From the cell containing the given text, extract its center point as [x, y] coordinate. 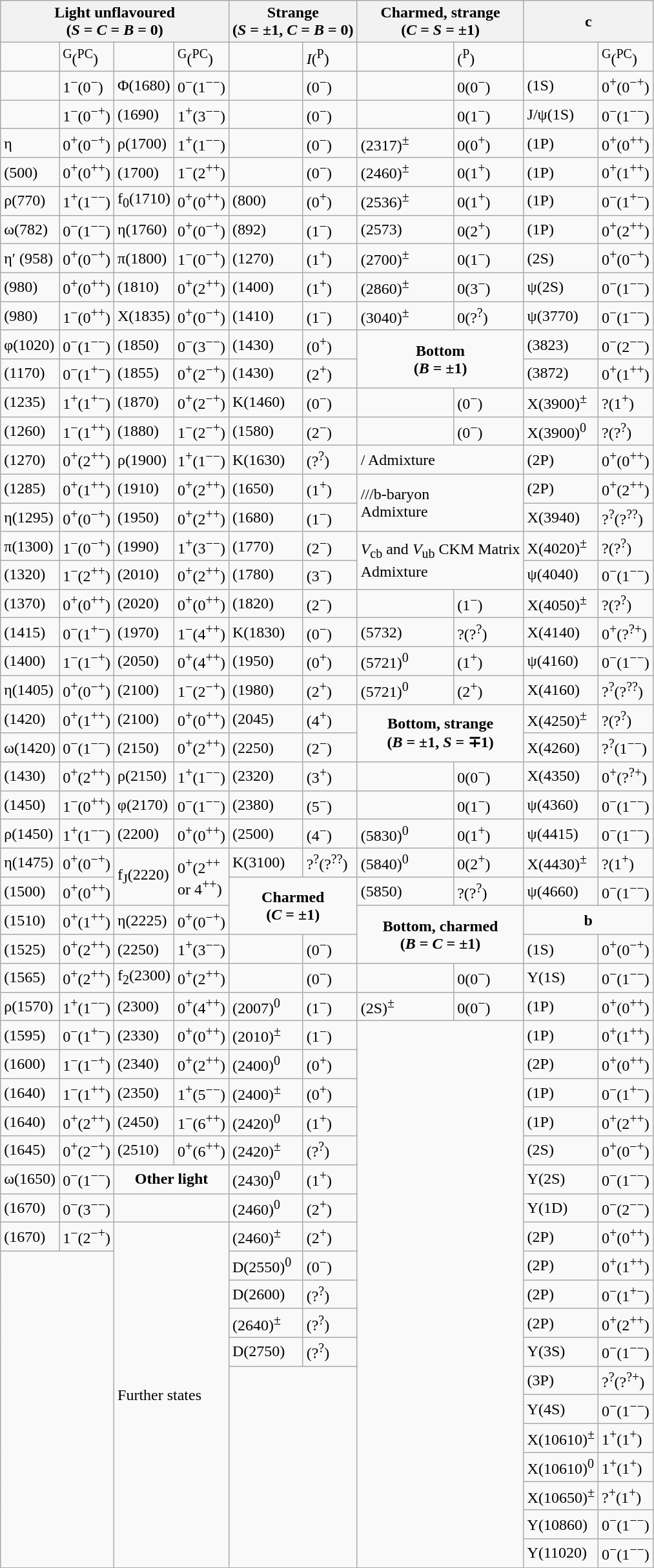
(4+) [330, 719]
ψ(4415) [560, 834]
(1690) [145, 115]
ψ(4660) [560, 891]
(2300) [145, 1006]
ψ(4160) [560, 661]
Further states [172, 1395]
(2150) [145, 748]
η(1475) [30, 863]
(1870) [145, 402]
0+(2++or 4++) [201, 877]
0(0+) [489, 143]
1−(4++) [201, 633]
I(P) [330, 57]
(2050) [145, 661]
(2573) [405, 230]
ρ(1570) [30, 1006]
(2420)0 [266, 1121]
(2510) [145, 1151]
(1600) [30, 1064]
Charmed(C = ±1) [293, 905]
(1650) [266, 488]
(2350) [145, 1093]
1−(6++) [201, 1121]
(1450) [30, 805]
?+(1+) [625, 1496]
(2380) [266, 805]
Vcb and Vub CKM MatrixAdmixture [440, 561]
Bottom, strange(B = ±1, S = ∓1) [440, 734]
(2460)0 [266, 1208]
(3040)± [405, 316]
ψ(3770) [560, 316]
ψ(2S) [560, 287]
(1770) [266, 546]
X(10610)± [560, 1438]
(3823) [560, 345]
(3+) [330, 776]
ρ(2150) [145, 776]
(800) [266, 201]
Υ(10860) [560, 1524]
J/ψ(1S) [560, 115]
K(1630) [266, 460]
(2340) [145, 1064]
K(3100) [266, 863]
(1700) [145, 172]
0(??) [489, 316]
(1580) [266, 431]
Other light [172, 1179]
X(4020)± [560, 546]
X(1835) [145, 316]
(2330) [145, 1036]
fJ(2220) [145, 877]
(2200) [145, 834]
(1565) [30, 978]
(5−) [330, 805]
(1595) [30, 1036]
Υ(3S) [560, 1352]
(1980) [266, 690]
(2S)± [405, 1006]
(2320) [266, 776]
X(4140) [560, 633]
ρ(1900) [145, 460]
(1850) [145, 345]
X(3940) [560, 518]
ω(782) [30, 230]
Light unflavoured(S = C = B = 0) [115, 22]
D(2750) [266, 1352]
(892) [266, 230]
(1370) [30, 603]
X(4430)± [560, 863]
D(2550)0 [266, 1266]
X(3900)0 [560, 431]
φ(1020) [30, 345]
c [588, 22]
X(3900)± [560, 402]
(1910) [145, 488]
(2007)0 [266, 1006]
Bottom, charmed(B = C = ±1) [440, 934]
(2020) [145, 603]
ρ(1700) [145, 143]
(1415) [30, 633]
K(1460) [266, 402]
(1880) [145, 431]
η(1405) [30, 690]
1+(1+−) [87, 402]
(2010)± [266, 1036]
(1420) [30, 719]
X(4160) [560, 690]
0(3−) [489, 287]
Υ(2S) [560, 1179]
(1780) [266, 575]
(2450) [145, 1121]
η′ (958) [30, 258]
X(10610)0 [560, 1467]
(1260) [30, 431]
X(4050)± [560, 603]
X(4260) [560, 748]
(5840)0 [405, 863]
(3872) [560, 373]
(4−) [330, 834]
Υ(11020) [560, 1554]
(3−) [330, 575]
b [588, 920]
K(1830) [266, 633]
??(??+) [625, 1381]
(2640)± [266, 1323]
(1320) [30, 575]
π(1800) [145, 258]
(2400)± [266, 1093]
(500) [30, 172]
(1645) [30, 1151]
φ(2170) [145, 805]
η [30, 143]
(2860)± [405, 287]
π(1300) [30, 546]
///b-baryonAdmixture [440, 502]
D(2600) [266, 1294]
f0(1710) [145, 201]
(1820) [266, 603]
??(1−−) [625, 748]
η(1295) [30, 518]
(5830)0 [405, 834]
Υ(1S) [560, 978]
(1500) [30, 891]
Υ(1D) [560, 1208]
(1525) [30, 949]
Charmed, strange(C = S = ±1) [440, 22]
(2536)± [405, 201]
ψ(4360) [560, 805]
(2317)± [405, 143]
X(4350) [560, 776]
(1810) [145, 287]
(2400)0 [266, 1064]
(3P) [560, 1381]
(2700)± [405, 258]
(1510) [30, 920]
(5850) [405, 891]
(1170) [30, 373]
(1680) [266, 518]
1−(0−) [87, 85]
(P) [489, 57]
X(4250)± [560, 719]
ω(1650) [30, 1179]
ρ(1450) [30, 834]
X(10650)± [560, 1496]
Φ(1680) [145, 85]
(5732) [405, 633]
ω(1420) [30, 748]
η(2225) [145, 920]
η(1760) [145, 230]
Υ(4S) [560, 1409]
(2045) [266, 719]
1+(5−−) [201, 1093]
/ Admixture [440, 460]
f2(2300) [145, 978]
Bottom(B = ±1) [440, 359]
ρ(770) [30, 201]
(1285) [30, 488]
(1990) [145, 546]
(2500) [266, 834]
(1855) [145, 373]
(1235) [30, 402]
(1970) [145, 633]
Strange(S = ±1, C = B = 0) [293, 22]
0+(6++) [201, 1151]
ψ(4040) [560, 575]
(2420)± [266, 1151]
(2010) [145, 575]
(1410) [266, 316]
(2430)0 [266, 1179]
